Output the [x, y] coordinate of the center of the cell containing the given text.  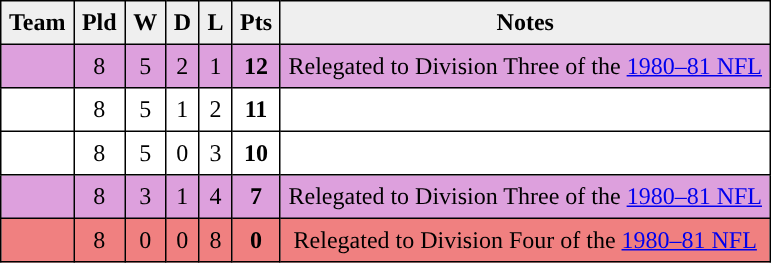
Notes [525, 23]
L [216, 23]
Pts [256, 23]
4 [216, 197]
10 [256, 153]
7 [256, 197]
Relegated to Division Four of the 1980–81 NFL [525, 240]
Team [38, 23]
12 [256, 66]
D [182, 23]
W [145, 23]
Pld [100, 23]
11 [256, 110]
